Pinpoint the cell where the given text exists, returning its (x, y) midpoint coordinate. 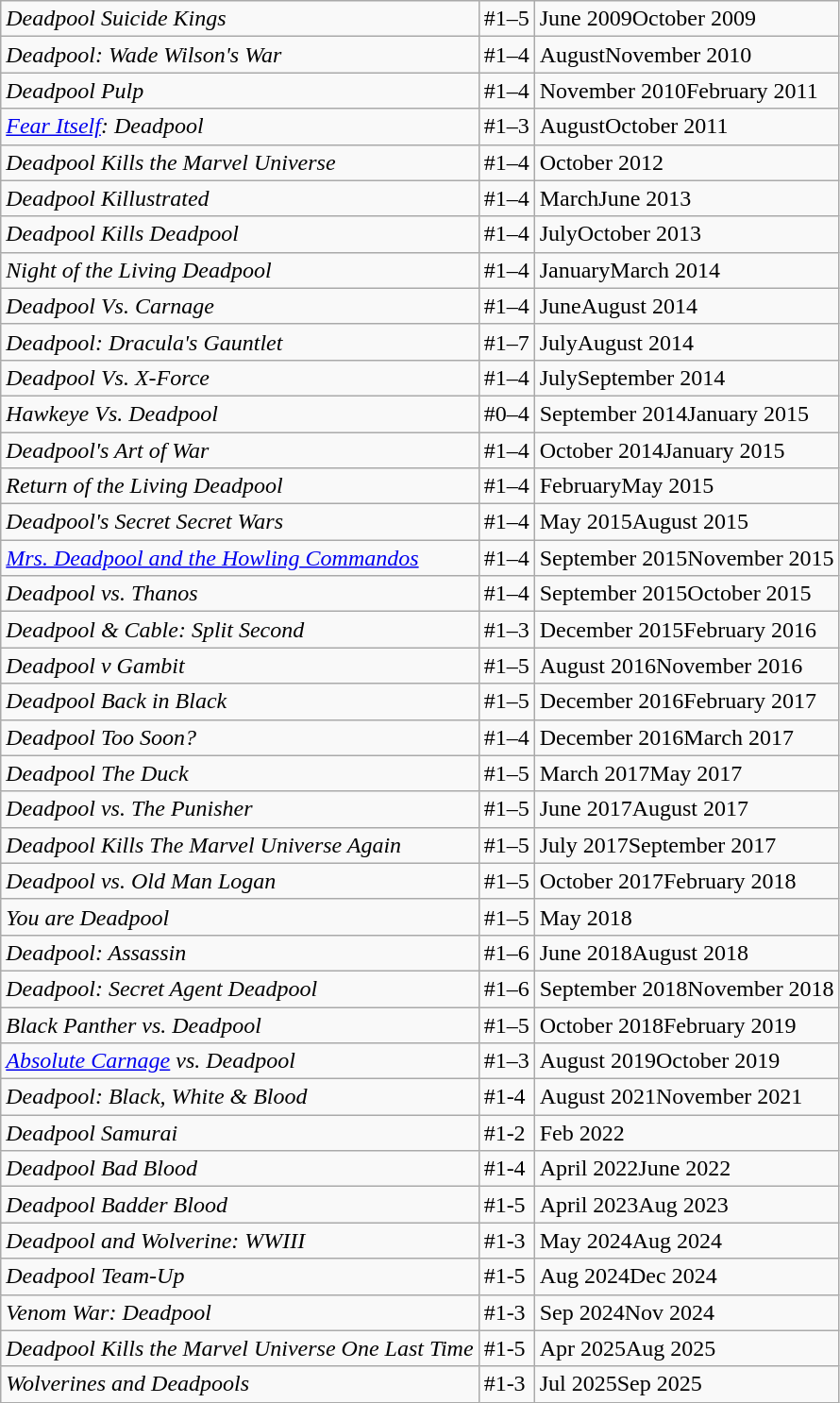
Deadpool: Black, White & Blood (240, 1097)
September 2014January 2015 (687, 414)
Deadpool vs. Old Man Logan (240, 881)
Deadpool Pulp (240, 91)
FebruaryMay 2015 (687, 486)
Night of the Living Deadpool (240, 270)
Deadpool: Dracula's Gauntlet (240, 342)
Deadpool The Duck (240, 773)
Aug 2024Dec 2024 (687, 1276)
October 2017February 2018 (687, 881)
July 2017September 2017 (687, 845)
September 2015October 2015 (687, 594)
You are Deadpool (240, 917)
November 2010February 2011 (687, 91)
#0–4 (506, 414)
#1-2 (506, 1133)
Deadpool Vs. Carnage (240, 306)
Deadpool Vs. X-Force (240, 378)
Mrs. Deadpool and the Howling Commandos (240, 558)
Apr 2025Aug 2025 (687, 1348)
March 2017May 2017 (687, 773)
December 2015February 2016 (687, 630)
AugustOctober 2011 (687, 127)
Deadpool Back in Black (240, 701)
Wolverines and Deadpools (240, 1384)
Deadpool v Gambit (240, 666)
Deadpool and Wolverine: WWIII (240, 1241)
October 2014January 2015 (687, 450)
Deadpool: Secret Agent Deadpool (240, 989)
August 2019October 2019 (687, 1061)
May 2024Aug 2024 (687, 1241)
Deadpool vs. Thanos (240, 594)
Deadpool: Wade Wilson's War (240, 55)
JanuaryMarch 2014 (687, 270)
JulyOctober 2013 (687, 234)
Deadpool Badder Blood (240, 1205)
May 2018 (687, 917)
Absolute Carnage vs. Deadpool (240, 1061)
Sep 2024Nov 2024 (687, 1312)
Fear Itself: Deadpool (240, 127)
April 2023Aug 2023 (687, 1205)
Deadpool Too Soon? (240, 737)
Deadpool vs. The Punisher (240, 809)
September 2015November 2015 (687, 558)
Deadpool Suicide Kings (240, 19)
April 2022June 2022 (687, 1169)
Deadpool: Assassin (240, 953)
JulyAugust 2014 (687, 342)
Deadpool Team-Up (240, 1276)
Return of the Living Deadpool (240, 486)
Black Panther vs. Deadpool (240, 1024)
Deadpool's Art of War (240, 450)
Feb 2022 (687, 1133)
June 2018August 2018 (687, 953)
December 2016March 2017 (687, 737)
Deadpool Kills the Marvel Universe (240, 162)
September 2018November 2018 (687, 989)
#1–7 (506, 342)
Venom War: Deadpool (240, 1312)
Deadpool Kills The Marvel Universe Again (240, 845)
Deadpool Kills Deadpool (240, 234)
August 2016November 2016 (687, 666)
JulySeptember 2014 (687, 378)
Deadpool Bad Blood (240, 1169)
MarchJune 2013 (687, 198)
August 2021November 2021 (687, 1097)
Hawkeye Vs. Deadpool (240, 414)
Jul 2025Sep 2025 (687, 1384)
Deadpool & Cable: Split Second (240, 630)
June 2017August 2017 (687, 809)
June 2009October 2009 (687, 19)
Deadpool Samurai (240, 1133)
October 2012 (687, 162)
AugustNovember 2010 (687, 55)
JuneAugust 2014 (687, 306)
Deadpool Killustrated (240, 198)
May 2015August 2015 (687, 522)
December 2016February 2017 (687, 701)
Deadpool's Secret Secret Wars (240, 522)
October 2018February 2019 (687, 1024)
Deadpool Kills the Marvel Universe One Last Time (240, 1348)
